Identify which cell holds the provided text, then report its (X, Y) central coordinate. 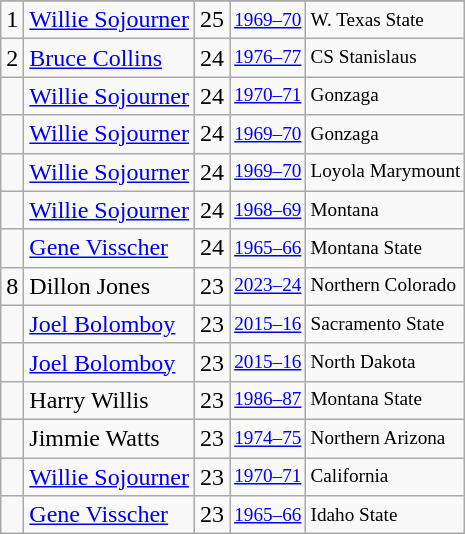
Bruce Collins (110, 58)
1976–77 (268, 58)
8 (12, 286)
Idaho State (386, 515)
1986–87 (268, 400)
Loyola Marymount (386, 172)
2023–24 (268, 286)
Northern Colorado (386, 286)
Northern Arizona (386, 438)
North Dakota (386, 362)
Jimmie Watts (110, 438)
1968–69 (268, 210)
25 (212, 20)
Dillon Jones (110, 286)
Sacramento State (386, 324)
California (386, 477)
Montana (386, 210)
2 (12, 58)
Harry Willis (110, 400)
CS Stanislaus (386, 58)
W. Texas State (386, 20)
1 (12, 20)
1974–75 (268, 438)
